Scan for the cell matching the given text and deliver its (X, Y) coordinate at center. 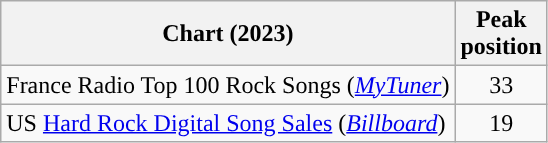
Chart (2023) (228, 34)
19 (501, 123)
33 (501, 85)
Peakposition (501, 34)
France Radio Top 100 Rock Songs (MyTuner) (228, 85)
US Hard Rock Digital Song Sales (Billboard) (228, 123)
